Output the (X, Y) coordinate of the center of the cell containing the given text.  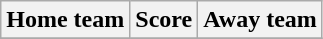
Score (164, 20)
Away team (260, 20)
Home team (66, 20)
